Identify which cell holds the provided text, then report its (X, Y) central coordinate. 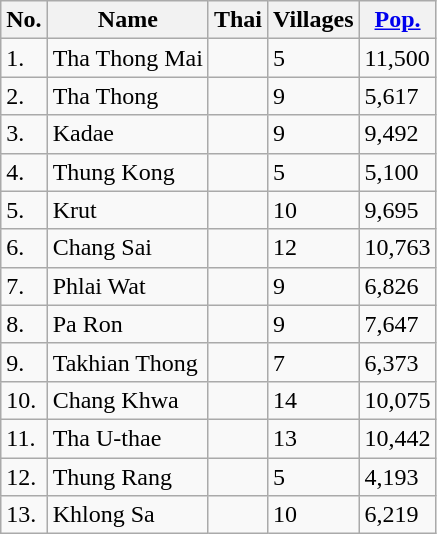
10,075 (398, 400)
7. (24, 286)
13. (24, 515)
5,617 (398, 96)
Name (128, 20)
8. (24, 324)
10. (24, 400)
12 (314, 248)
Khlong Sa (128, 515)
4. (24, 172)
7 (314, 362)
Chang Khwa (128, 400)
Phlai Wat (128, 286)
14 (314, 400)
11. (24, 438)
6,373 (398, 362)
5,100 (398, 172)
3. (24, 134)
6,826 (398, 286)
6. (24, 248)
Chang Sai (128, 248)
10,442 (398, 438)
7,647 (398, 324)
Takhian Thong (128, 362)
13 (314, 438)
6,219 (398, 515)
Thung Rang (128, 477)
Tha U-thae (128, 438)
12. (24, 477)
9. (24, 362)
Kadae (128, 134)
Pa Ron (128, 324)
1. (24, 58)
Tha Thong Mai (128, 58)
No. (24, 20)
Villages (314, 20)
9,695 (398, 210)
5. (24, 210)
2. (24, 96)
10,763 (398, 248)
11,500 (398, 58)
Thung Kong (128, 172)
Tha Thong (128, 96)
4,193 (398, 477)
Pop. (398, 20)
9,492 (398, 134)
Thai (238, 20)
Krut (128, 210)
